Capture the cell that displays the provided text and extract its (x, y) central coordinate. 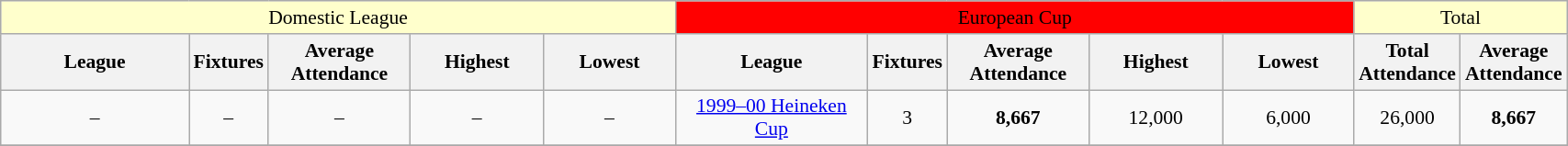
26,000 (1407, 118)
Domestic League (338, 17)
12,000 (1156, 118)
6,000 (1289, 118)
Total Attendance (1407, 62)
Total (1461, 17)
1999–00 Heineken Cup (772, 118)
European Cup (1014, 17)
3 (907, 118)
